Determine the [x, y] coordinate at the center of the cell enclosing the given text.  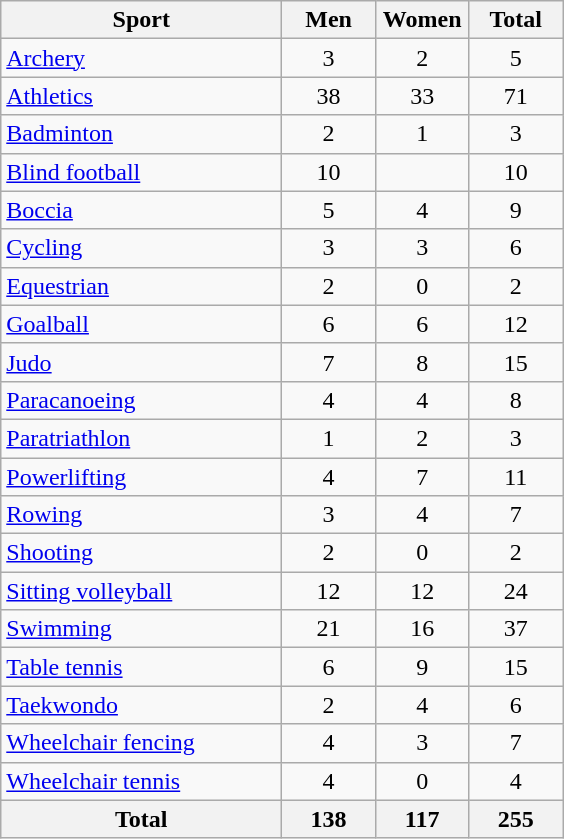
117 [422, 819]
37 [516, 629]
138 [329, 819]
Equestrian [142, 286]
Badminton [142, 134]
38 [329, 96]
21 [329, 629]
Table tennis [142, 667]
71 [516, 96]
Powerlifting [142, 477]
Rowing [142, 515]
11 [516, 477]
24 [516, 591]
255 [516, 819]
Paratriathlon [142, 438]
Goalball [142, 324]
Athletics [142, 96]
Wheelchair fencing [142, 743]
33 [422, 96]
Boccia [142, 210]
Archery [142, 58]
Swimming [142, 629]
Cycling [142, 248]
Women [422, 20]
Wheelchair tennis [142, 781]
Shooting [142, 553]
Paracanoeing [142, 400]
Men [329, 20]
Sport [142, 20]
Blind football [142, 172]
Judo [142, 362]
Sitting volleyball [142, 591]
16 [422, 629]
Taekwondo [142, 705]
